Scan for the cell matching the given text and deliver its (x, y) coordinate at center. 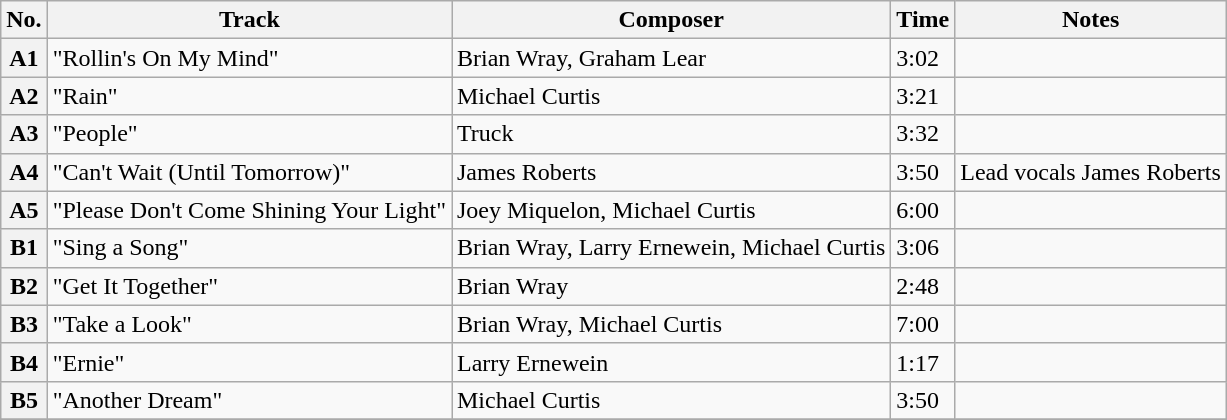
B5 (24, 400)
A3 (24, 134)
3:06 (923, 248)
A1 (24, 58)
6:00 (923, 210)
B3 (24, 324)
B1 (24, 248)
3:02 (923, 58)
B4 (24, 362)
Notes (1091, 20)
7:00 (923, 324)
Lead vocals James Roberts (1091, 172)
"Get It Together" (249, 286)
"Rain" (249, 96)
3:21 (923, 96)
"Please Don't Come Shining Your Light" (249, 210)
A2 (24, 96)
A4 (24, 172)
"Sing a Song" (249, 248)
Truck (672, 134)
Brian Wray (672, 286)
James Roberts (672, 172)
No. (24, 20)
B2 (24, 286)
Composer (672, 20)
3:32 (923, 134)
"Another Dream" (249, 400)
"Can't Wait (Until Tomorrow)" (249, 172)
2:48 (923, 286)
Time (923, 20)
"People" (249, 134)
Larry Ernewein (672, 362)
Brian Wray, Larry Ernewein, Michael Curtis (672, 248)
Joey Miquelon, Michael Curtis (672, 210)
"Rollin's On My Mind" (249, 58)
Brian Wray, Graham Lear (672, 58)
Brian Wray, Michael Curtis (672, 324)
"Take a Look" (249, 324)
"Ernie" (249, 362)
1:17 (923, 362)
Track (249, 20)
A5 (24, 210)
